Extract the (x, y) coordinate from the center of the cell holding the provided text.  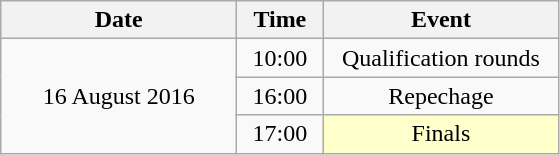
Date (119, 20)
Event (441, 20)
17:00 (280, 134)
16:00 (280, 96)
Time (280, 20)
16 August 2016 (119, 96)
10:00 (280, 58)
Finals (441, 134)
Repechage (441, 96)
Qualification rounds (441, 58)
